From the cell containing the given text, extract its center point as [x, y] coordinate. 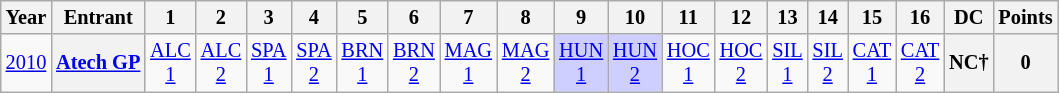
5 [363, 17]
8 [526, 17]
NC† [968, 63]
DC [968, 17]
2 [221, 17]
MAG1 [468, 63]
1 [170, 17]
HUN1 [581, 63]
2010 [26, 63]
BRN1 [363, 63]
9 [581, 17]
ALC2 [221, 63]
6 [414, 17]
CAT1 [872, 63]
Entrant [98, 17]
4 [314, 17]
Year [26, 17]
Points [1025, 17]
CAT2 [920, 63]
Atech GP [98, 63]
SPA1 [268, 63]
0 [1025, 63]
SIL2 [828, 63]
HOC2 [742, 63]
16 [920, 17]
MAG2 [526, 63]
14 [828, 17]
7 [468, 17]
BRN2 [414, 63]
10 [635, 17]
ALC1 [170, 63]
15 [872, 17]
12 [742, 17]
SIL1 [787, 63]
HOC1 [688, 63]
13 [787, 17]
HUN2 [635, 63]
3 [268, 17]
SPA2 [314, 63]
11 [688, 17]
